Extract the (X, Y) coordinate from the center of the cell holding the provided text.  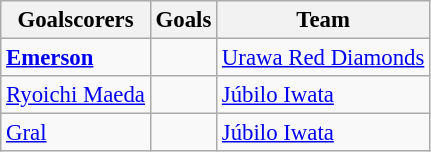
Gral (76, 133)
Goalscorers (76, 20)
Ryoichi Maeda (76, 95)
Urawa Red Diamonds (324, 58)
Team (324, 20)
Emerson (76, 58)
Goals (183, 20)
